Detect which cell encompasses the target text, then output its [x, y] center coordinate. 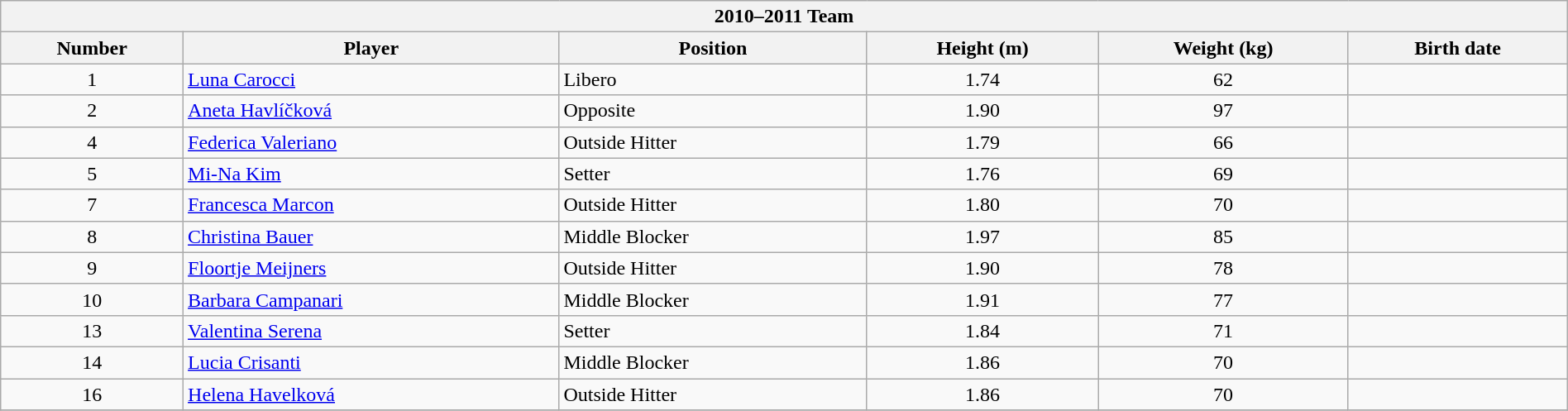
16 [93, 394]
Federica Valeriano [371, 142]
1.76 [982, 174]
Floortje Meijners [371, 268]
85 [1223, 237]
97 [1223, 111]
7 [93, 205]
10 [93, 299]
Francesca Marcon [371, 205]
Position [713, 48]
9 [93, 268]
62 [1223, 79]
Opposite [713, 111]
Helena Havelková [371, 394]
Height (m) [982, 48]
1.97 [982, 237]
5 [93, 174]
69 [1223, 174]
Player [371, 48]
1.84 [982, 331]
1 [93, 79]
Valentina Serena [371, 331]
2 [93, 111]
14 [93, 362]
Christina Bauer [371, 237]
Aneta Havlíčková [371, 111]
Mi-Na Kim [371, 174]
Luna Carocci [371, 79]
66 [1223, 142]
13 [93, 331]
Number [93, 48]
77 [1223, 299]
Libero [713, 79]
Weight (kg) [1223, 48]
1.80 [982, 205]
8 [93, 237]
1.79 [982, 142]
4 [93, 142]
Birth date [1457, 48]
2010–2011 Team [784, 17]
1.74 [982, 79]
Lucia Crisanti [371, 362]
78 [1223, 268]
1.91 [982, 299]
Barbara Campanari [371, 299]
71 [1223, 331]
